Identify which cell holds the provided text, then report its [X, Y] central coordinate. 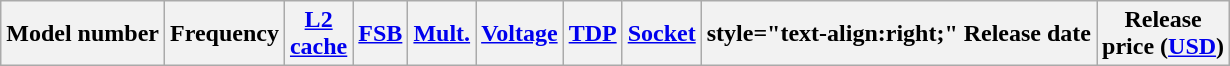
Socket [662, 34]
style="text-align:right;" Release date [898, 34]
FSB [380, 34]
Model number [83, 34]
L2cache [318, 34]
Releaseprice (USD) [1164, 34]
Mult. [442, 34]
Voltage [520, 34]
TDP [592, 34]
Frequency [224, 34]
